Return the (x, y) coordinate for the center point of the cell that contains the specified text.  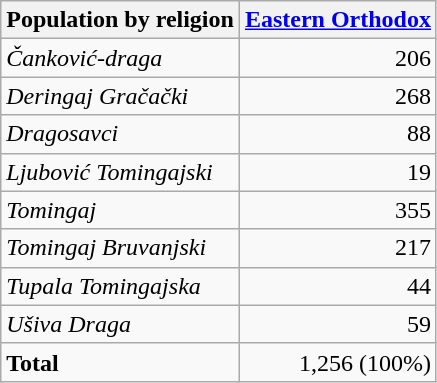
Dragosavci (120, 134)
88 (338, 134)
Tomingaj Bruvanjski (120, 248)
268 (338, 96)
Deringaj Gračački (120, 96)
Tomingaj (120, 210)
Tupala Tomingajska (120, 286)
44 (338, 286)
Čanković-draga (120, 58)
59 (338, 324)
19 (338, 172)
Total (120, 362)
Ljubović Tomingajski (120, 172)
206 (338, 58)
355 (338, 210)
Ušiva Draga (120, 324)
Population by religion (120, 20)
1,256 (100%) (338, 362)
217 (338, 248)
Eastern Orthodox (338, 20)
